Locate the cell with the specified text and output its [x, y] center coordinate. 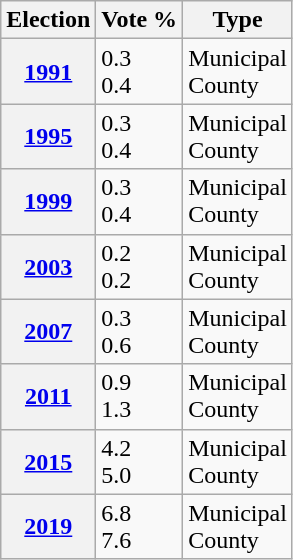
2011 [48, 396]
4.25.0 [140, 462]
6.87.6 [140, 526]
Election [48, 20]
0.30.6 [140, 332]
2003 [48, 266]
2015 [48, 462]
Type [238, 20]
0.20.2 [140, 266]
0.91.3 [140, 396]
2019 [48, 526]
1995 [48, 136]
2007 [48, 332]
1991 [48, 72]
Vote % [140, 20]
1999 [48, 202]
